Pinpoint the cell where the given text exists, returning its (X, Y) midpoint coordinate. 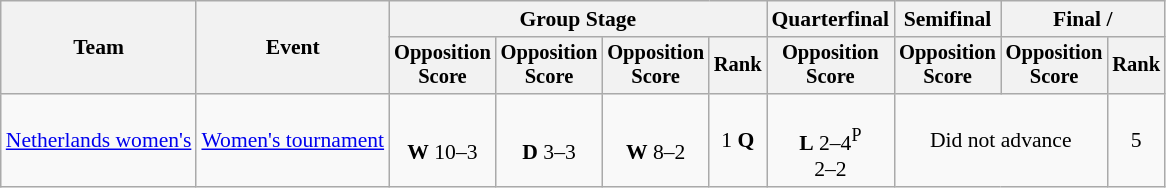
Semifinal (948, 19)
5 (1136, 140)
Quarterfinal (830, 19)
W 10–3 (442, 140)
1 Q (738, 140)
W 8–2 (656, 140)
L 2–4P2–2 (830, 140)
Final / (1083, 19)
Did not advance (1000, 140)
D 3–3 (550, 140)
Team (99, 48)
Group Stage (578, 19)
Women's tournament (292, 140)
Event (292, 48)
Netherlands women's (99, 140)
